Find where the given text appears and provide that cell's center as [X, Y] coordinate. 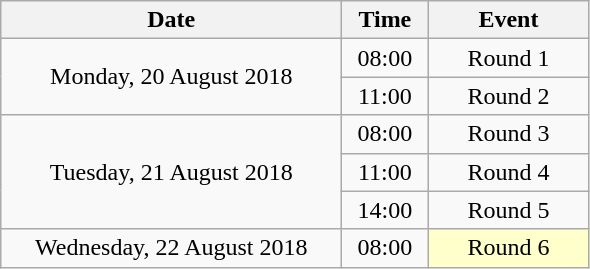
Round 3 [508, 134]
Time [385, 20]
Date [172, 20]
Event [508, 20]
Round 6 [508, 248]
Monday, 20 August 2018 [172, 77]
Round 1 [508, 58]
Wednesday, 22 August 2018 [172, 248]
Tuesday, 21 August 2018 [172, 172]
14:00 [385, 210]
Round 2 [508, 96]
Round 5 [508, 210]
Round 4 [508, 172]
